Return the [x, y] coordinate for the center point of the cell that contains the specified text.  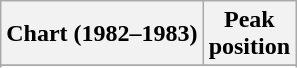
Peakposition [249, 34]
Chart (1982–1983) [102, 34]
